Determine the [X, Y] coordinate at the center of the cell enclosing the given text.  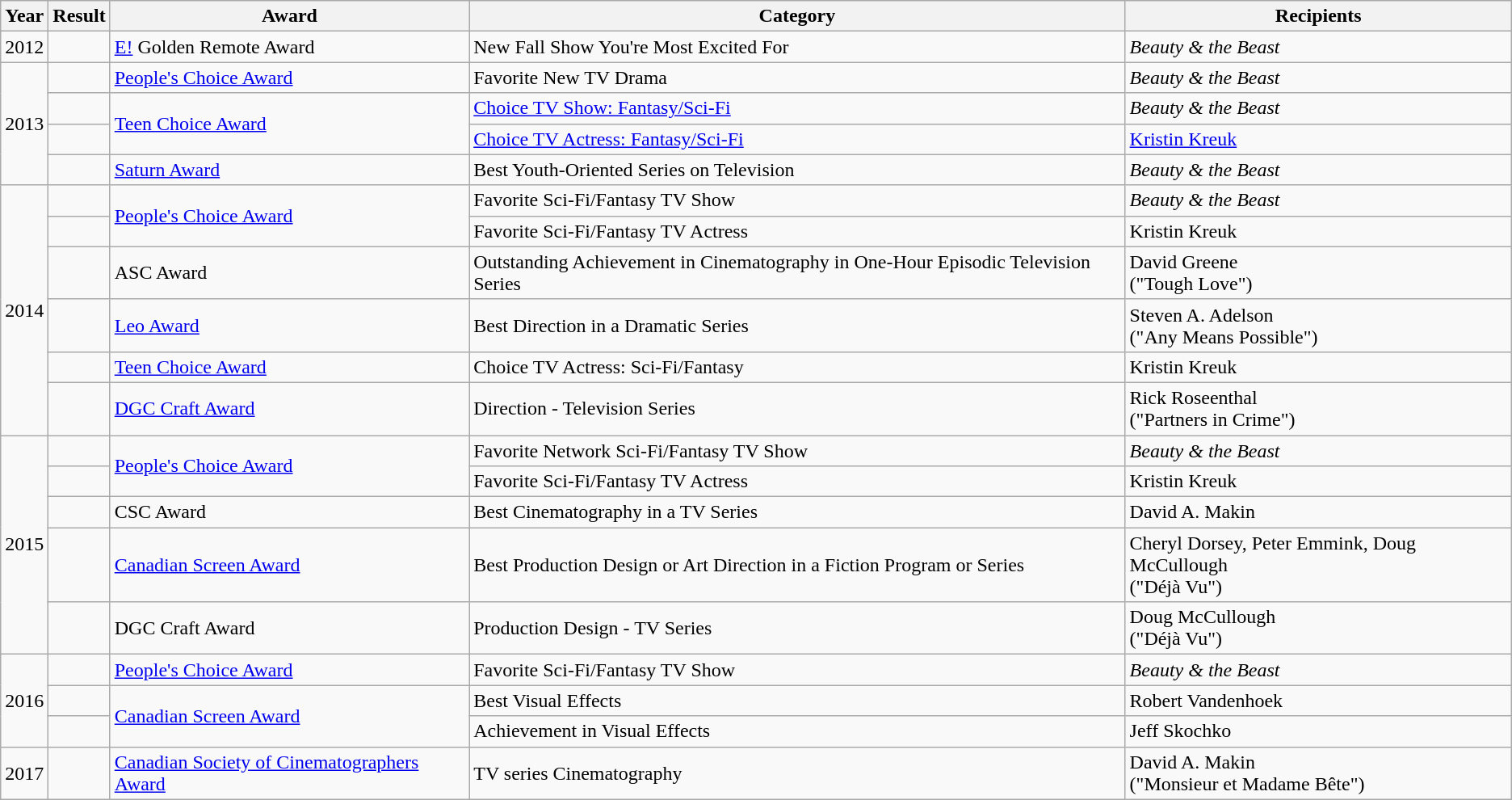
2016 [24, 701]
TV series Cinematography [797, 773]
ASC Award [289, 273]
Best Cinematography in a TV Series [797, 512]
2013 [24, 124]
Best Visual Effects [797, 701]
David A. Makin [1318, 512]
Choice TV Actress: Sci-Fi/Fantasy [797, 367]
Result [79, 16]
E! Golden Remote Award [289, 47]
Jeff Skochko [1318, 731]
Choice TV Show: Fantasy/Sci-Fi [797, 108]
Category [797, 16]
Favorite New TV Drama [797, 78]
2014 [24, 310]
Year [24, 16]
Leo Award [289, 325]
Choice TV Actress: Fantasy/Sci-Fi [797, 139]
2017 [24, 773]
Robert Vandenhoek [1318, 701]
Saturn Award [289, 170]
Canadian Society of Cinematographers Award [289, 773]
CSC Award [289, 512]
David A. Makin("Monsieur et Madame Bête") [1318, 773]
David Greene("Tough Love") [1318, 273]
Direction - Television Series [797, 409]
Outstanding Achievement in Cinematography in One-Hour Episodic Television Series [797, 273]
Doug McCullough("Déjà Vu") [1318, 629]
New Fall Show You're Most Excited For [797, 47]
Rick Roseenthal("Partners in Crime") [1318, 409]
Best Youth-Oriented Series on Television [797, 170]
Recipients [1318, 16]
2015 [24, 545]
Achievement in Visual Effects [797, 731]
Production Design - TV Series [797, 629]
Steven A. Adelson("Any Means Possible") [1318, 325]
2012 [24, 47]
Best Direction in a Dramatic Series [797, 325]
Cheryl Dorsey, Peter Emmink, Doug McCullough("Déjà Vu") [1318, 565]
Best Production Design or Art Direction in a Fiction Program or Series [797, 565]
Award [289, 16]
Favorite Network Sci-Fi/Fantasy TV Show [797, 450]
